Locate the cell with the specified text and output its (X, Y) center coordinate. 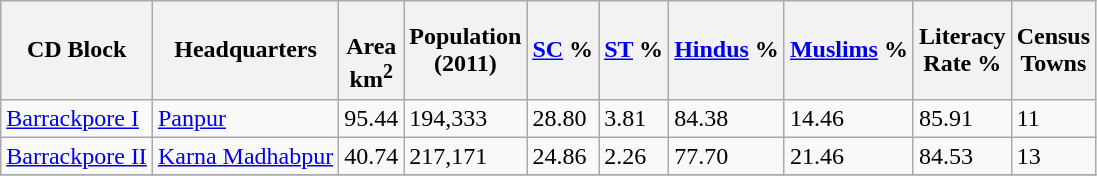
3.81 (634, 118)
Headquarters (245, 50)
Literacy Rate % (962, 50)
28.80 (563, 118)
SC % (563, 50)
Barrackpore I (77, 118)
84.38 (727, 118)
217,171 (466, 156)
84.53 (962, 156)
Barrackpore II (77, 156)
Areakm2 (372, 50)
Panpur (245, 118)
77.70 (727, 156)
194,333 (466, 118)
24.86 (563, 156)
Karna Madhabpur (245, 156)
Muslims % (848, 50)
2.26 (634, 156)
Population(2011) (466, 50)
ST % (634, 50)
21.46 (848, 156)
40.74 (372, 156)
85.91 (962, 118)
CensusTowns (1053, 50)
13 (1053, 156)
CD Block (77, 50)
95.44 (372, 118)
14.46 (848, 118)
11 (1053, 118)
Hindus % (727, 50)
